Return (X, Y) of the center of cell containing provided text 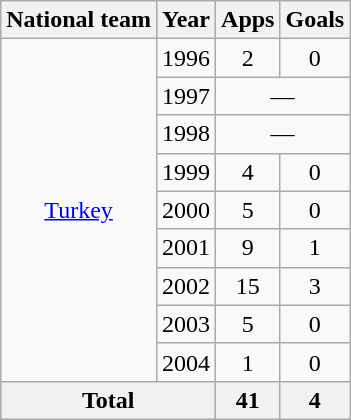
9 (248, 248)
2002 (186, 286)
3 (315, 286)
1998 (186, 134)
1999 (186, 172)
2001 (186, 248)
2003 (186, 324)
1996 (186, 58)
Goals (315, 20)
Year (186, 20)
15 (248, 286)
2004 (186, 362)
1997 (186, 96)
2 (248, 58)
Apps (248, 20)
Turkey (79, 210)
National team (79, 20)
2000 (186, 210)
Total (108, 400)
41 (248, 400)
